Detect which cell encompasses the target text, then output its (x, y) center coordinate. 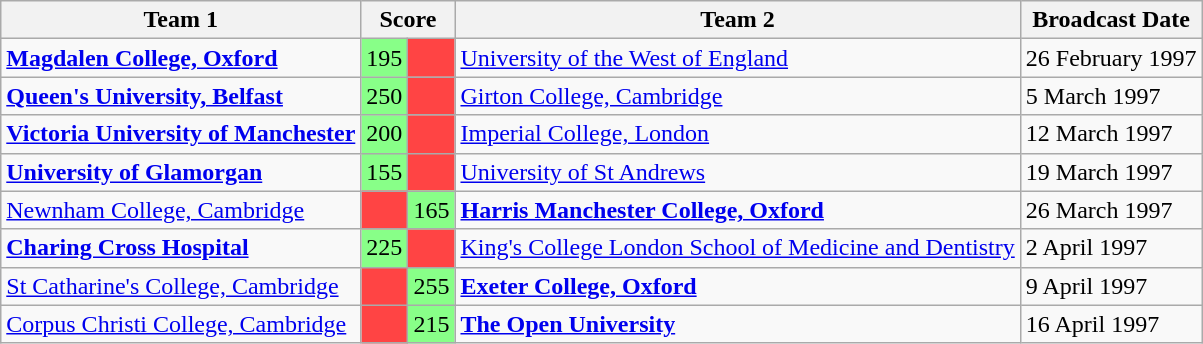
5 March 1997 (1111, 96)
Score (408, 20)
University of the West of England (738, 58)
University of St Andrews (738, 172)
The Open University (738, 324)
225 (384, 248)
University of Glamorgan (181, 172)
Team 2 (738, 20)
Charing Cross Hospital (181, 248)
Newnham College, Cambridge (181, 210)
200 (384, 134)
Victoria University of Manchester (181, 134)
Broadcast Date (1111, 20)
165 (432, 210)
26 March 1997 (1111, 210)
2 April 1997 (1111, 248)
155 (384, 172)
Magdalen College, Oxford (181, 58)
255 (432, 286)
Girton College, Cambridge (738, 96)
Exeter College, Oxford (738, 286)
12 March 1997 (1111, 134)
Harris Manchester College, Oxford (738, 210)
19 March 1997 (1111, 172)
Corpus Christi College, Cambridge (181, 324)
Team 1 (181, 20)
King's College London School of Medicine and Dentistry (738, 248)
195 (384, 58)
Imperial College, London (738, 134)
215 (432, 324)
9 April 1997 (1111, 286)
Queen's University, Belfast (181, 96)
16 April 1997 (1111, 324)
250 (384, 96)
St Catharine's College, Cambridge (181, 286)
26 February 1997 (1111, 58)
